Detect which cell encompasses the target text, then output its [x, y] center coordinate. 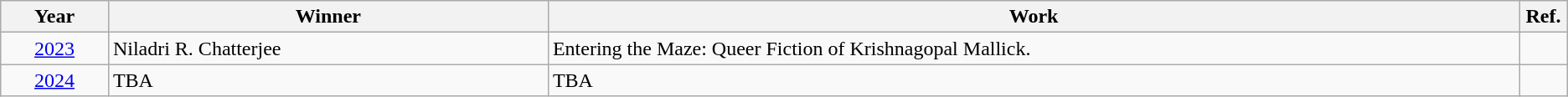
Niladri R. Chatterjee [328, 48]
2023 [55, 48]
Entering the Maze: Queer Fiction of Krishnagopal Mallick. [1034, 48]
Year [55, 17]
Winner [328, 17]
Work [1034, 17]
Ref. [1543, 17]
2024 [55, 80]
